Extract the (X, Y) coordinate from the center of the cell holding the provided text.  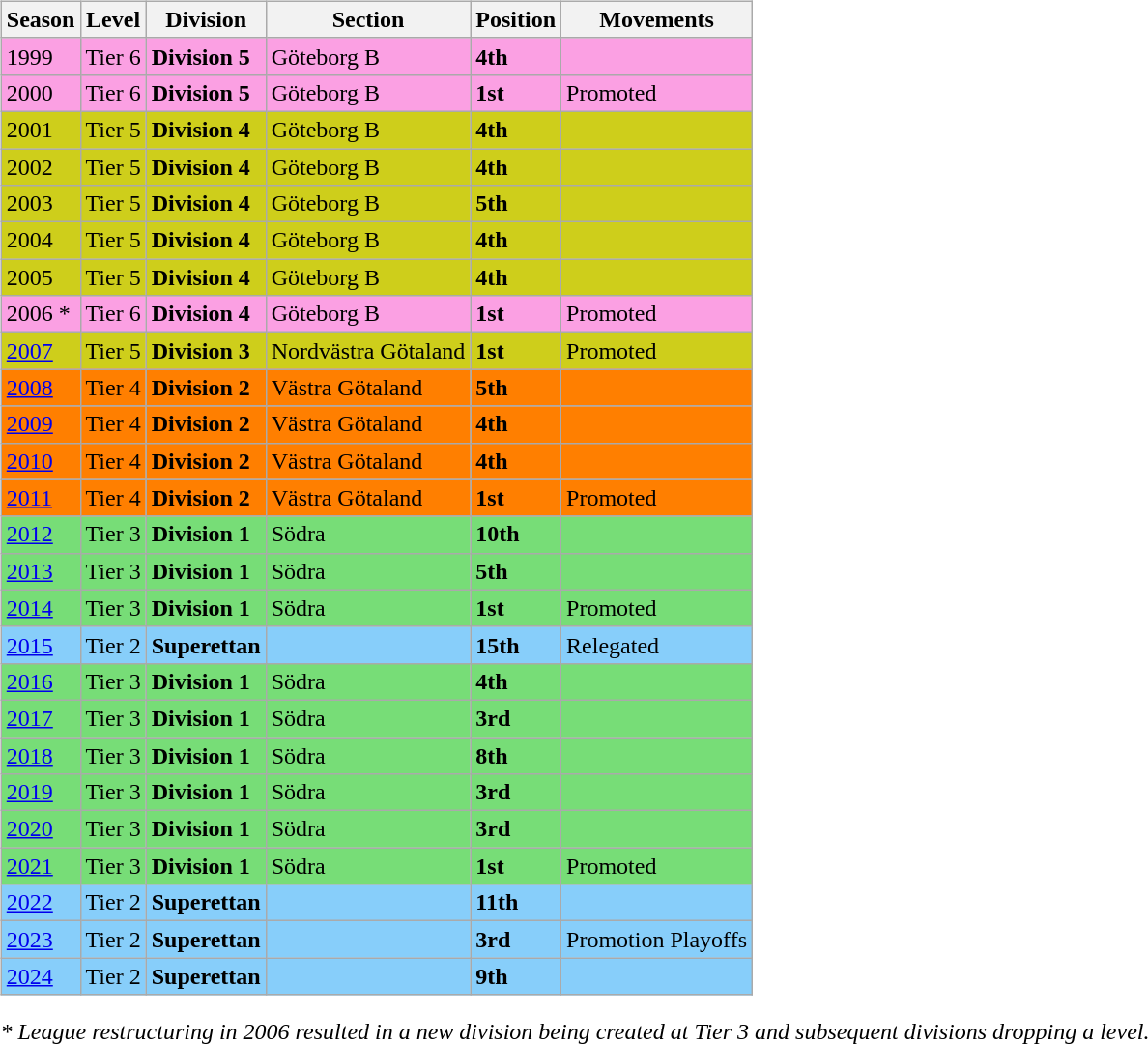
2006 * (41, 314)
Season (41, 19)
2003 (41, 204)
2012 (41, 535)
2015 (41, 645)
11th (516, 903)
2017 (41, 718)
2002 (41, 167)
Relegated (657, 645)
1999 (41, 56)
2013 (41, 571)
Promotion Playoffs (657, 940)
2018 (41, 755)
2016 (41, 681)
2021 (41, 866)
2022 (41, 903)
2023 (41, 940)
2014 (41, 608)
2020 (41, 829)
2005 (41, 277)
2024 (41, 976)
2010 (41, 461)
2000 (41, 93)
Nordvästra Götaland (368, 351)
2011 (41, 498)
2008 (41, 388)
Position (516, 19)
Level (113, 19)
15th (516, 645)
Division (206, 19)
2019 (41, 793)
Movements (657, 19)
Section (368, 19)
9th (516, 976)
10th (516, 535)
2001 (41, 130)
2007 (41, 351)
Division 3 (206, 351)
2004 (41, 241)
8th (516, 755)
2009 (41, 424)
